Search for the cell housing the specified text and yield its (x, y) center coordinate. 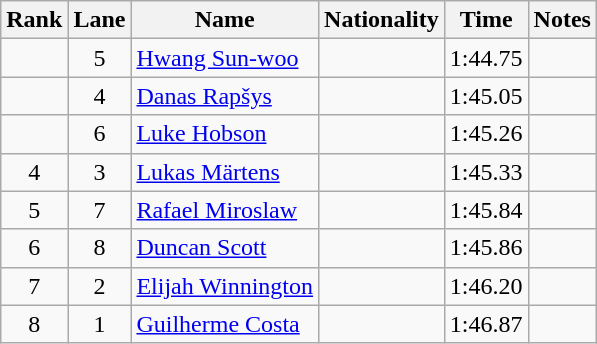
2 (100, 286)
1:46.87 (486, 324)
Duncan Scott (225, 248)
1:45.86 (486, 248)
1:44.75 (486, 58)
1:45.33 (486, 172)
Danas Rapšys (225, 96)
Lukas Märtens (225, 172)
1:45.84 (486, 210)
Name (225, 20)
Hwang Sun-woo (225, 58)
Lane (100, 20)
1:45.26 (486, 134)
Time (486, 20)
Guilherme Costa (225, 324)
Elijah Winnington (225, 286)
Rank (34, 20)
1:46.20 (486, 286)
1:45.05 (486, 96)
1 (100, 324)
3 (100, 172)
Notes (562, 20)
Rafael Miroslaw (225, 210)
Nationality (382, 20)
Luke Hobson (225, 134)
